Search for the cell housing the specified text and yield its [x, y] center coordinate. 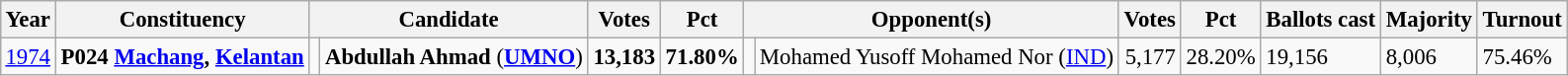
5,177 [1150, 56]
1974 [28, 56]
Ballots cast [1320, 20]
Mohamed Yusoff Mohamed Nor (IND) [937, 56]
Candidate [449, 20]
Abdullah Ahmad (UMNO) [454, 56]
8,006 [1429, 56]
Constituency [182, 20]
75.46% [1522, 56]
71.80% [701, 56]
Opponent(s) [931, 20]
Turnout [1522, 20]
Majority [1429, 20]
Year [28, 20]
28.20% [1221, 56]
13,183 [624, 56]
19,156 [1320, 56]
P024 Machang, Kelantan [182, 56]
